From the cell containing the given text, extract its center point as [X, Y] coordinate. 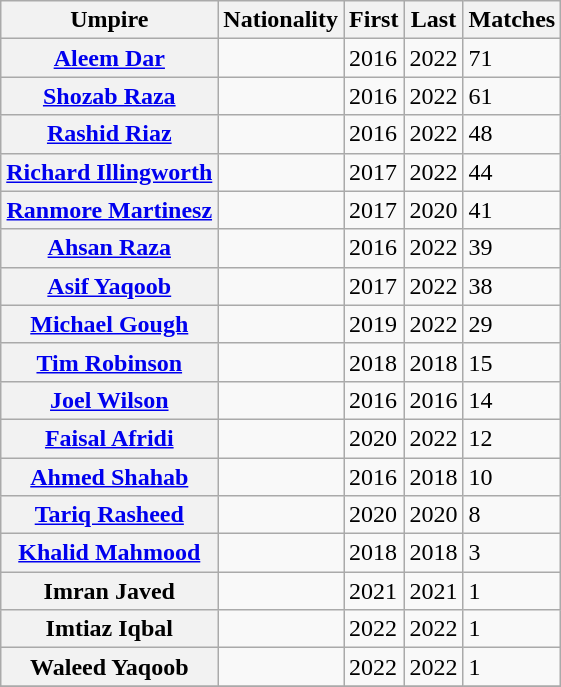
38 [512, 286]
Khalid Mahmood [110, 553]
Faisal Afridi [110, 438]
Shozab Raza [110, 96]
Tim Robinson [110, 362]
Umpire [110, 20]
First [374, 20]
61 [512, 96]
Rashid Riaz [110, 134]
41 [512, 210]
10 [512, 477]
12 [512, 438]
Ahsan Raza [110, 248]
44 [512, 172]
29 [512, 324]
Imran Javed [110, 591]
Waleed Yaqoob [110, 667]
3 [512, 553]
Last [434, 20]
Richard Illingworth [110, 172]
48 [512, 134]
Ranmore Martinesz [110, 210]
15 [512, 362]
Tariq Rasheed [110, 515]
39 [512, 248]
Ahmed Shahab [110, 477]
Aleem Dar [110, 58]
Michael Gough [110, 324]
2019 [374, 324]
Imtiaz Iqbal [110, 629]
14 [512, 400]
71 [512, 58]
Asif Yaqoob [110, 286]
8 [512, 515]
Joel Wilson [110, 400]
Matches [512, 20]
Nationality [281, 20]
